Output the [X, Y] coordinate of the center of the cell containing the given text.  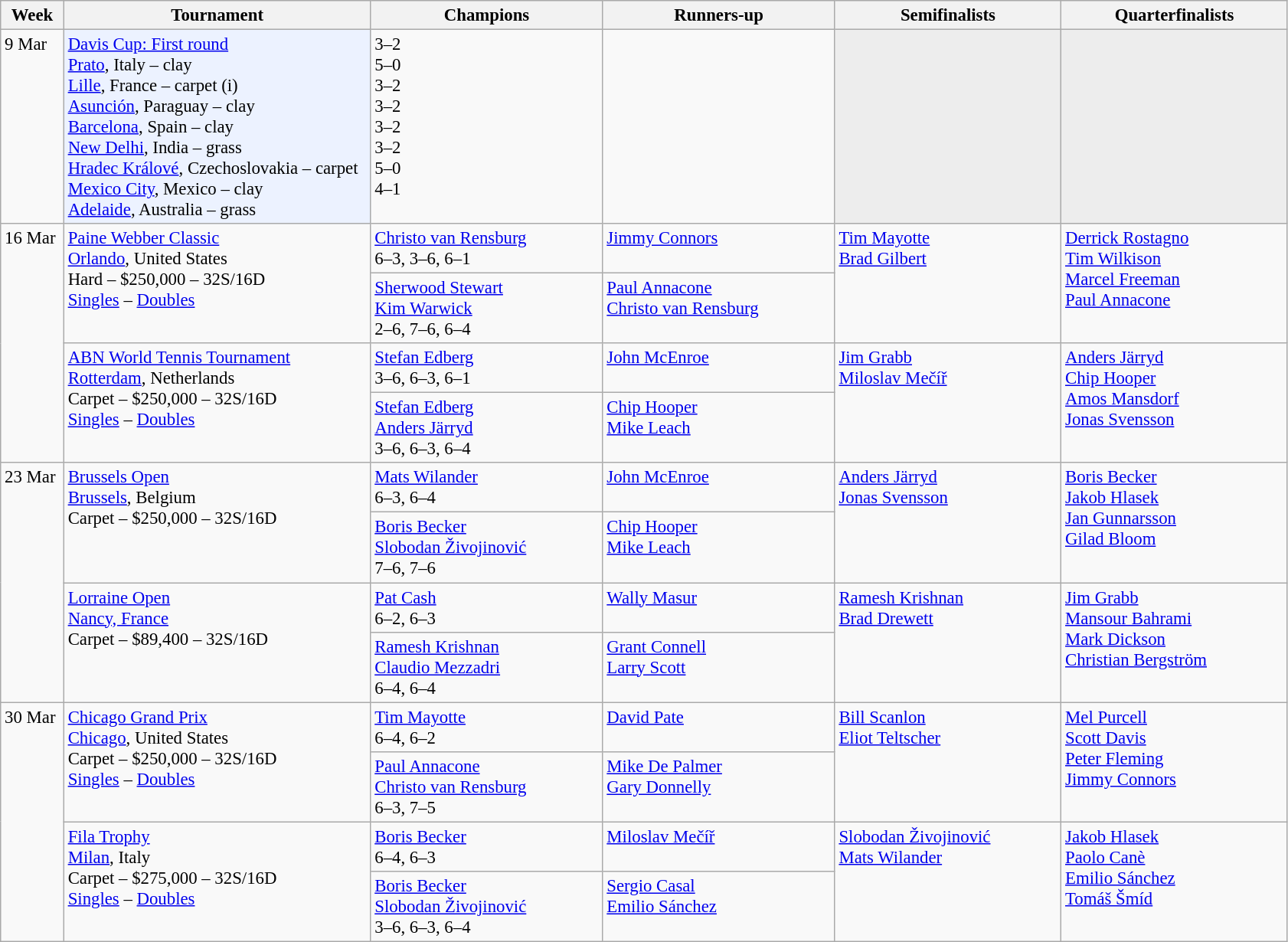
Tim Mayotte 6–4, 6–2 [487, 728]
Boris Becker Jakob Hlasek Jan Gunnarsson Gilad Bloom [1175, 522]
Week [32, 15]
Tim Mayotte Brad Gilbert [948, 283]
Bill Scanlon Eliot Teltscher [948, 762]
Boris Becker Slobodan Živojinović 3–6, 6–3, 6–4 [487, 907]
Sherwood Stewart Kim Warwick 2–6, 7–6, 6–4 [487, 309]
Semifinalists [948, 15]
Anders Järryd Chip Hooper Amos Mansdorf Jonas Svensson [1175, 403]
Paul Annacone Christo van Rensburg 6–3, 7–5 [487, 787]
Jim Grabb Miloslav Mečíř [948, 403]
Jim Grabb Mansour Bahrami Mark Dickson Christian Bergström [1175, 643]
Boris Becker 6–4, 6–3 [487, 847]
Runners-up [718, 15]
Ramesh Krishnan Claudio Mezzadri 6–4, 6–4 [487, 667]
Quarterfinalists [1175, 15]
Brussels Open Brussels, BelgiumCarpet – $250,000 – 32S/16D [217, 522]
Champions [487, 15]
Lorraine OpenNancy, FranceCarpet – $89,400 – 32S/16D [217, 643]
Christo van Rensburg6–3, 3–6, 6–1 [487, 248]
16 Mar [32, 343]
Derrick Rostagno Tim Wilkison Marcel Freeman Paul Annacone [1175, 283]
Slobodan Živojinović Mats Wilander [948, 881]
Fila Trophy Milan, Italy Carpet – $275,000 – 32S/16D Singles – Doubles [217, 881]
3–2 5–0 3–2 3–2 3–2 3–2 5–0 4–1 [487, 127]
Anders Järryd Jonas Svensson [948, 522]
Jimmy Connors [718, 248]
30 Mar [32, 822]
Boris Becker Slobodan Živojinović 7–6, 7–6 [487, 548]
Tournament [217, 15]
9 Mar [32, 127]
Paul Annacone Christo van Rensburg [718, 309]
Wally Masur [718, 608]
ABN World Tennis Tournament Rotterdam, NetherlandsCarpet – $250,000 – 32S/16D Singles – Doubles [217, 403]
Sergio Casal Emilio Sánchez [718, 907]
Miloslav Mečíř [718, 847]
Mats Wilander 6–3, 6–4 [487, 487]
David Pate [718, 728]
Grant Connell Larry Scott [718, 667]
Mel Purcell Scott Davis Peter Fleming Jimmy Connors [1175, 762]
Ramesh Krishnan Brad Drewett [948, 643]
Stefan Edberg 3–6, 6–3, 6–1 [487, 368]
Mike De Palmer Gary Donnelly [718, 787]
Jakob Hlasek Paolo Canè Emilio Sánchez Tomáš Šmíd [1175, 881]
Stefan Edberg Anders Järryd 3–6, 6–3, 6–4 [487, 428]
Paine Webber Classic Orlando, United StatesHard – $250,000 – 32S/16D Singles – Doubles [217, 283]
23 Mar [32, 582]
Chicago Grand Prix Chicago, United StatesCarpet – $250,000 – 32S/16D Singles – Doubles [217, 762]
Pat Cash 6–2, 6–3 [487, 608]
